Return the (x, y) coordinate for the center point of the cell that contains the specified text.  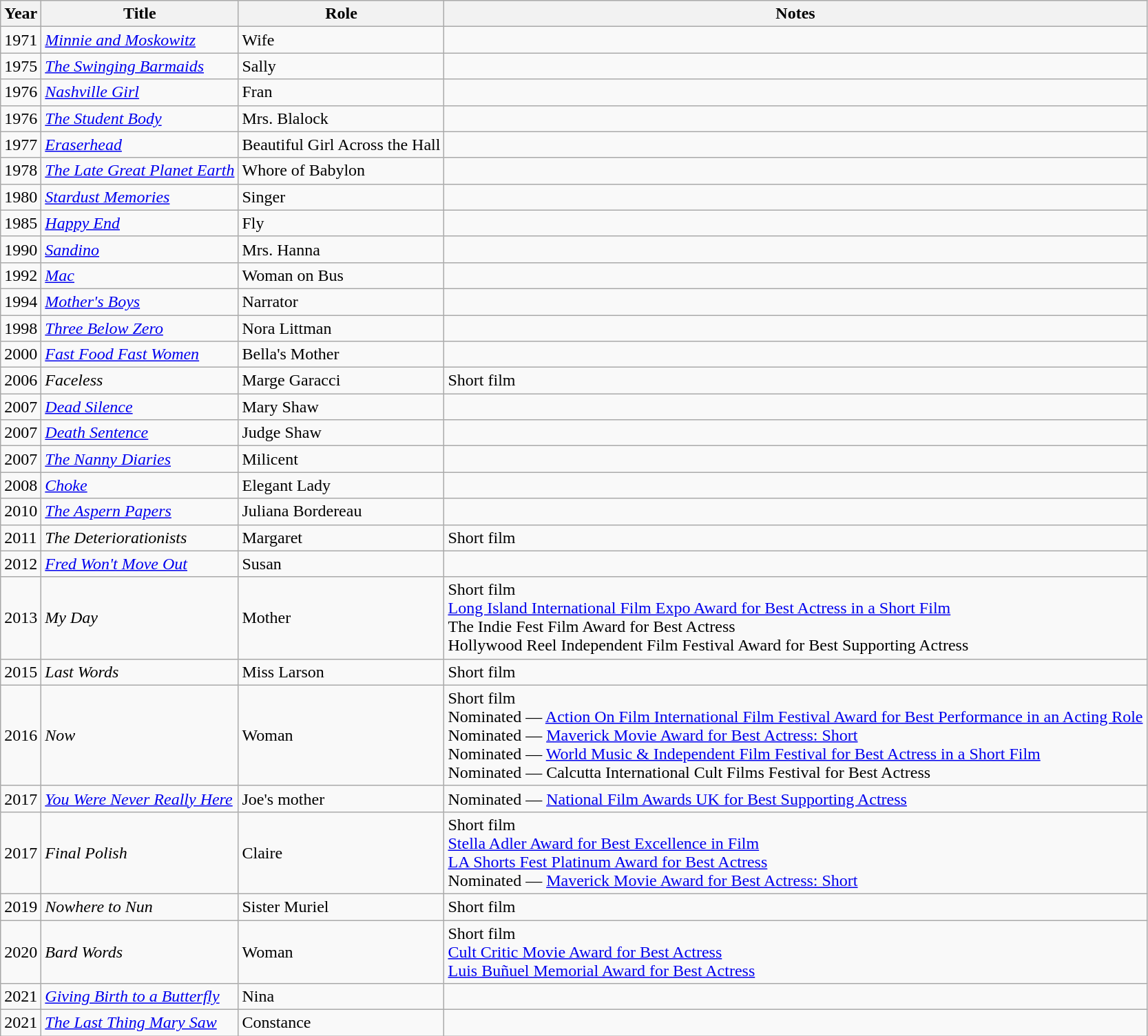
Joe's mother (342, 799)
The Late Great Planet Earth (140, 171)
2008 (21, 485)
1985 (21, 223)
You Were Never Really Here (140, 799)
Dead Silence (140, 407)
Fast Food Fast Women (140, 355)
Mrs. Blalock (342, 118)
Death Sentence (140, 433)
Singer (342, 197)
2015 (21, 672)
Mac (140, 275)
Stardust Memories (140, 197)
Short filmCult Critic Movie Award for Best ActressLuis Buñuel Memorial Award for Best Actress (795, 951)
1975 (21, 66)
Nowhere to Nun (140, 907)
1978 (21, 171)
1992 (21, 275)
Susan (342, 564)
Sister Muriel (342, 907)
Wife (342, 40)
Milicent (342, 459)
The Nanny Diaries (140, 459)
Fly (342, 223)
Minnie and Moskowitz (140, 40)
Fran (342, 92)
Constance (342, 1023)
2019 (21, 907)
Year (21, 14)
Faceless (140, 381)
Title (140, 14)
Margaret (342, 538)
Sally (342, 66)
The Deteriorationists (140, 538)
1977 (21, 145)
Bard Words (140, 951)
Nominated — National Film Awards UK for Best Supporting Actress (795, 799)
Giving Birth to a Butterfly (140, 997)
The Aspern Papers (140, 511)
2013 (21, 618)
Fred Won't Move Out (140, 564)
Notes (795, 14)
Juliana Bordereau (342, 511)
Bella's Mother (342, 355)
Whore of Babylon (342, 171)
Beautiful Girl Across the Hall (342, 145)
Narrator (342, 302)
1971 (21, 40)
2010 (21, 511)
Claire (342, 852)
Elegant Lady (342, 485)
Happy End (140, 223)
Final Polish (140, 852)
Choke (140, 485)
Nashville Girl (140, 92)
Nina (342, 997)
2012 (21, 564)
My Day (140, 618)
2011 (21, 538)
2020 (21, 951)
Mary Shaw (342, 407)
1980 (21, 197)
1990 (21, 249)
Nora Littman (342, 328)
Three Below Zero (140, 328)
Sandino (140, 249)
Last Words (140, 672)
Now (140, 735)
Miss Larson (342, 672)
The Last Thing Mary Saw (140, 1023)
Mother's Boys (140, 302)
Role (342, 14)
2016 (21, 735)
Eraserhead (140, 145)
Woman on Bus (342, 275)
2006 (21, 381)
The Student Body (140, 118)
2000 (21, 355)
1998 (21, 328)
Mother (342, 618)
Marge Garacci (342, 381)
The Swinging Barmaids (140, 66)
Mrs. Hanna (342, 249)
Judge Shaw (342, 433)
1994 (21, 302)
